Detect which cell encompasses the target text, then output its (X, Y) center coordinate. 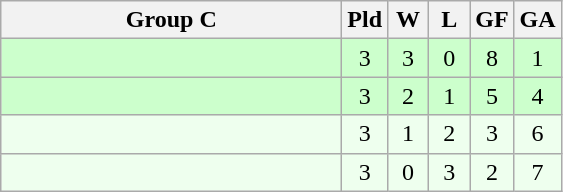
4 (538, 96)
W (408, 20)
Group C (172, 20)
L (450, 20)
GF (492, 20)
6 (538, 134)
5 (492, 96)
7 (538, 172)
GA (538, 20)
Pld (365, 20)
8 (492, 58)
